Scan for the cell matching the given text and deliver its [X, Y] coordinate at center. 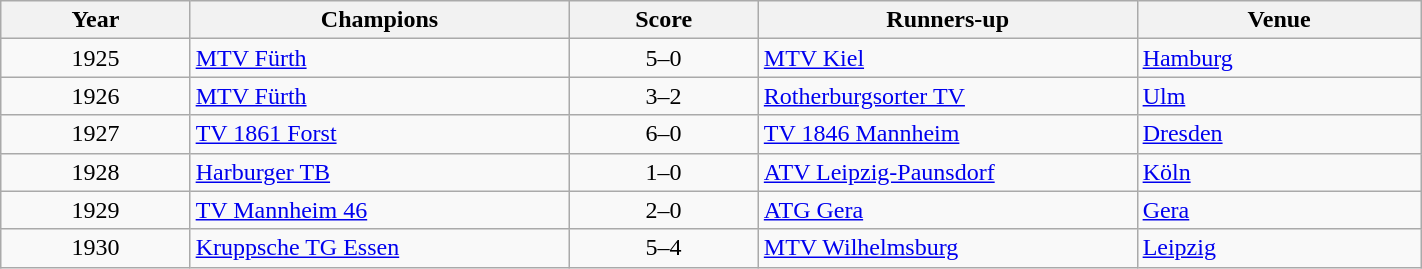
MTV Kiel [948, 58]
1926 [96, 96]
ATV Leipzig-Paunsdorf [948, 172]
Köln [1279, 172]
Champions [380, 20]
1928 [96, 172]
Hamburg [1279, 58]
1929 [96, 210]
TV 1861 Forst [380, 134]
Runners-up [948, 20]
5–4 [664, 248]
Year [96, 20]
Score [664, 20]
TV 1846 Mannheim [948, 134]
Ulm [1279, 96]
TV Mannheim 46 [380, 210]
6–0 [664, 134]
Rotherburgsorter TV [948, 96]
Gera [1279, 210]
ATG Gera [948, 210]
MTV Wilhelmsburg [948, 248]
Venue [1279, 20]
3–2 [664, 96]
1925 [96, 58]
1–0 [664, 172]
Dresden [1279, 134]
2–0 [664, 210]
Kruppsche TG Essen [380, 248]
1930 [96, 248]
5–0 [664, 58]
1927 [96, 134]
Leipzig [1279, 248]
Harburger TB [380, 172]
